Locate the cell with the specified text and output its [x, y] center coordinate. 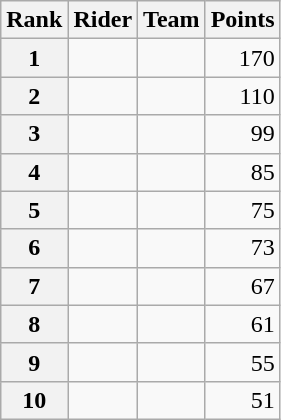
10 [34, 400]
51 [242, 400]
75 [242, 210]
Rider [103, 20]
3 [34, 134]
170 [242, 58]
73 [242, 248]
6 [34, 248]
9 [34, 362]
110 [242, 96]
4 [34, 172]
2 [34, 96]
1 [34, 58]
Rank [34, 20]
85 [242, 172]
67 [242, 286]
55 [242, 362]
61 [242, 324]
5 [34, 210]
8 [34, 324]
7 [34, 286]
Points [242, 20]
Team [172, 20]
99 [242, 134]
